Locate the cell with the specified text and output its [x, y] center coordinate. 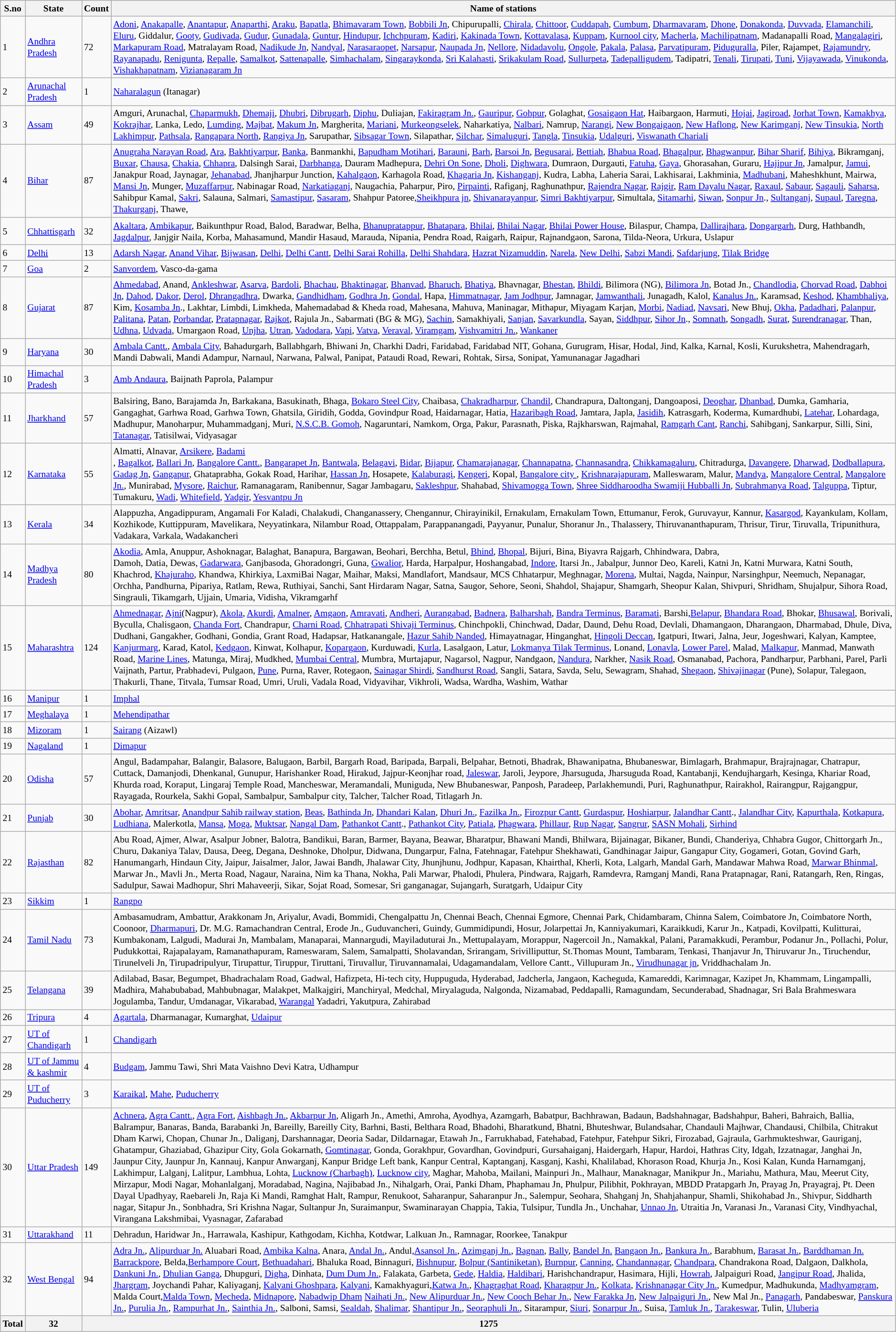
Tamil Nadu [53, 940]
Punjab [53, 818]
UT of Puducherry [53, 1094]
6 [13, 252]
22 [13, 863]
34 [96, 524]
State [53, 9]
Nagaland [53, 746]
UT of Jammu & kashmir [53, 1067]
26 [13, 1017]
Kerala [53, 524]
149 [96, 1167]
Gujarat [53, 308]
Sikkim [53, 901]
Haryana [53, 352]
8 [13, 308]
31 [13, 1234]
Dimapur [503, 746]
Jharkhand [53, 418]
Himachal Pradesh [53, 379]
Total [13, 1324]
124 [96, 648]
Delhi [53, 252]
94 [96, 1279]
39 [96, 991]
Dehradun, Haridwar Jn., Harrawala, Kashipur, Kathgodam, Kichha, Kotdwar, Lalkuan Jn., Ramnagar, Roorkee, Tanakpur [503, 1234]
28 [13, 1067]
16 [13, 698]
Mizoram [53, 730]
Uttar Pradesh [53, 1167]
Uttarakhand [53, 1234]
1275 [488, 1324]
10 [13, 379]
West Bengal [53, 1279]
Goa [53, 268]
UT of Chandigarh [53, 1039]
20 [13, 778]
Chandigarh [503, 1039]
Bihar [53, 181]
Karaikal, Mahe, Puducherry [503, 1094]
12 [13, 474]
Sanvordem, Vasco-da-gama [503, 268]
7 [13, 268]
72 [96, 47]
Rangpo [503, 901]
Telangana [53, 991]
Madhya Pradesh [53, 575]
17 [13, 714]
80 [96, 575]
Mehendipathar [503, 714]
23 [13, 901]
Andhra Pradesh [53, 47]
27 [13, 1039]
Assam [53, 125]
49 [96, 125]
Sairang (Aizawl) [503, 730]
Karnataka [53, 474]
Chhattisgarh [53, 231]
Arunachal Pradesh [53, 92]
Amb Andaura, Baijnath Paprola, Palampur [503, 379]
Meghalaya [53, 714]
15 [13, 648]
73 [96, 940]
Naharalagun (Itanagar) [503, 92]
19 [13, 746]
18 [13, 730]
82 [96, 863]
S.no [13, 9]
Tripura [53, 1017]
9 [13, 352]
21 [13, 818]
Odisha [53, 778]
Agartala, Dharmanagar, Kumarghat, Udaipur [503, 1017]
5 [13, 231]
14 [13, 575]
Budgam, Jammu Tawi, Shri Mata Vaishno Devi Katra, Udhampur [503, 1067]
25 [13, 991]
29 [13, 1094]
55 [96, 474]
Name of stations [503, 9]
24 [13, 940]
Manipur [53, 698]
Imphal [503, 698]
Rajasthan [53, 863]
Count [96, 9]
Maharashtra [53, 648]
